Determine the [x, y] coordinate at the center of the cell enclosing the given text.  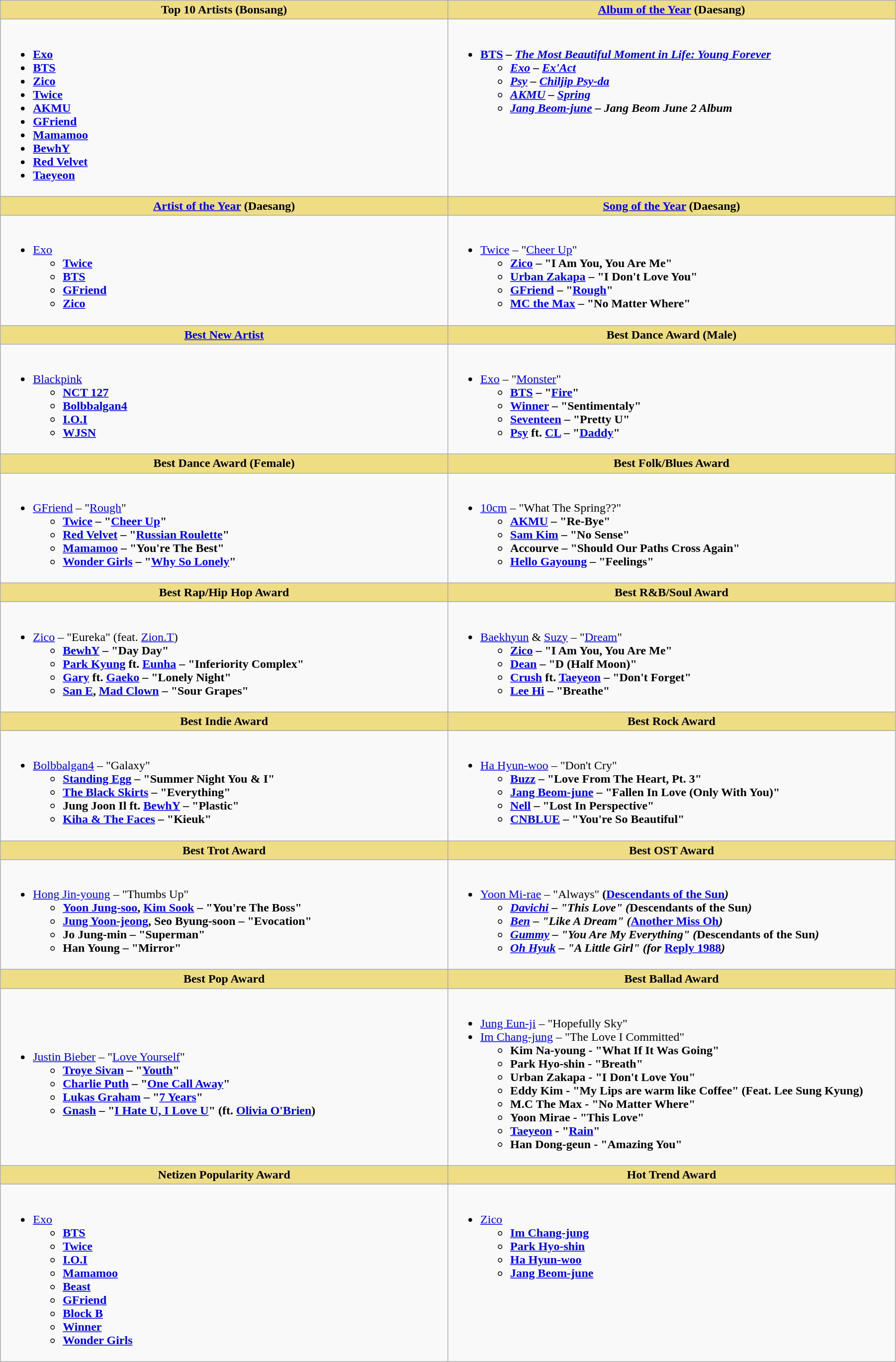
GFriend – "Rough"Twice – "Cheer Up"Red Velvet – "Russian Roulette"Mamamoo – "You're The Best"Wonder Girls – "Why So Lonely" [224, 528]
Baekhyun & Suzy – "Dream"Zico – "I Am You, You Are Me"Dean – "D (Half Moon)"Crush ft. Taeyeon – "Don't Forget"Lee Hi – "Breathe" [672, 656]
Artist of the Year (Daesang) [224, 206]
Twice – "Cheer Up"Zico – "I Am You, You Are Me"Urban Zakapa – "I Don't Love You"GFriend – "Rough"MC the Max – "No Matter Where" [672, 271]
Best Folk/Blues Award [672, 463]
Exo – "Monster"BTS – "Fire"Winner – "Sentimentaly"Seventeen – "Pretty U"Psy ft. CL – "Daddy" [672, 399]
Netizen Popularity Award [224, 1175]
Best Dance Award (Male) [672, 335]
ExoTwiceBTSGFriendZico [224, 271]
Best Rap/Hip Hop Award [224, 592]
Best Rock Award [672, 721]
Song of the Year (Daesang) [672, 206]
ZicoIm Chang-jungPark Hyo-shinHa Hyun-wooJang Beom-june [672, 1273]
BTS – The Most Beautiful Moment in Life: Young ForeverExo – Ex'ActPsy – Chiljip Psy-daAKMU – SpringJang Beom-june – Jang Beom June 2 Album [672, 108]
Best OST Award [672, 850]
ExoBTSZicoTwiceAKMUGFriendMamamooBewhYRed VelvetTaeyeon [224, 108]
BlackpinkNCT 127Bolbbalgan4I.O.IWJSN [224, 399]
ExoBTSTwiceI.O.IMamamooBeastGFriendBlock BWinnerWonder Girls [224, 1273]
Album of the Year (Daesang) [672, 10]
10cm – "What The Spring??"AKMU – "Re-Bye"Sam Kim – "No Sense"Accourve – "Should Our Paths Cross Again"Hello Gayoung – "Feelings" [672, 528]
Best New Artist [224, 335]
Best R&B/Soul Award [672, 592]
Best Pop Award [224, 979]
Best Ballad Award [672, 979]
Best Indie Award [224, 721]
Best Trot Award [224, 850]
Top 10 Artists (Bonsang) [224, 10]
Hot Trend Award [672, 1175]
Best Dance Award (Female) [224, 463]
